Extract the (X, Y) coordinate from the center of the cell holding the provided text.  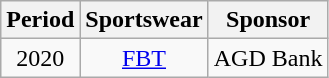
Period (40, 20)
FBT (144, 58)
AGD Bank (268, 58)
Sponsor (268, 20)
2020 (40, 58)
Sportswear (144, 20)
